Extract the (x, y) coordinate from the center of the cell holding the provided text.  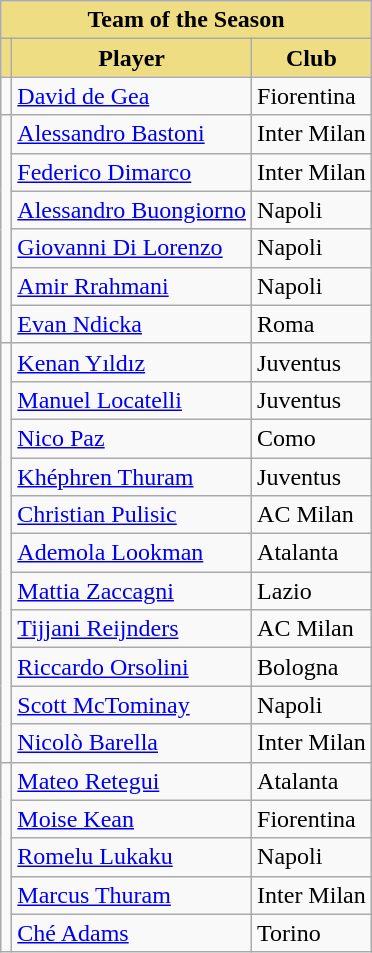
Torino (312, 933)
Federico Dimarco (132, 172)
Scott McTominay (132, 705)
Ché Adams (132, 933)
Lazio (312, 591)
David de Gea (132, 96)
Manuel Locatelli (132, 400)
Como (312, 438)
Mattia Zaccagni (132, 591)
Moise Kean (132, 819)
Amir Rrahmani (132, 286)
Nicolò Barella (132, 743)
Bologna (312, 667)
Evan Ndicka (132, 324)
Alessandro Bastoni (132, 134)
Ademola Lookman (132, 553)
Khéphren Thuram (132, 477)
Tijjani Reijnders (132, 629)
Player (132, 58)
Christian Pulisic (132, 515)
Team of the Season (186, 20)
Romelu Lukaku (132, 857)
Nico Paz (132, 438)
Club (312, 58)
Marcus Thuram (132, 895)
Alessandro Buongiorno (132, 210)
Giovanni Di Lorenzo (132, 248)
Mateo Retegui (132, 781)
Kenan Yıldız (132, 362)
Roma (312, 324)
Riccardo Orsolini (132, 667)
